Detect which cell encompasses the target text, then output its [X, Y] center coordinate. 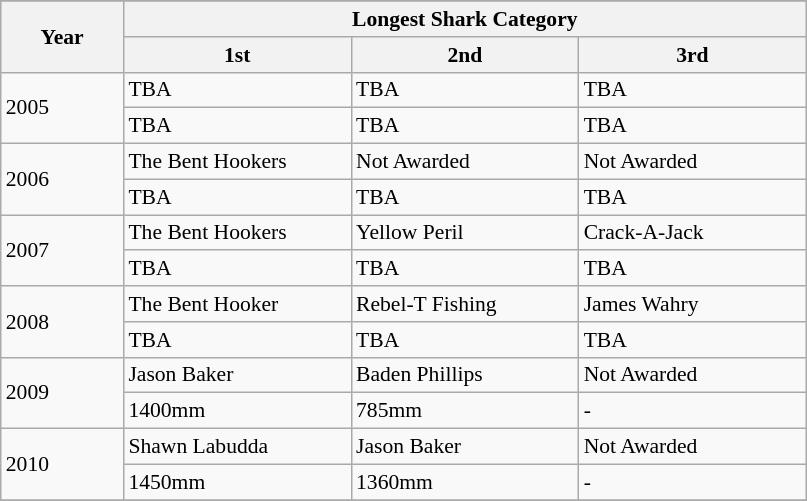
Longest Shark Category [464, 19]
2009 [62, 392]
2007 [62, 250]
1450mm [237, 482]
Shawn Labudda [237, 447]
2008 [62, 322]
1360mm [465, 482]
Baden Phillips [465, 375]
2005 [62, 108]
James Wahry [693, 304]
The Bent Hooker [237, 304]
3rd [693, 55]
1st [237, 55]
2006 [62, 180]
2010 [62, 464]
Rebel-T Fishing [465, 304]
Crack-A-Jack [693, 233]
Year [62, 36]
785mm [465, 411]
1400mm [237, 411]
2nd [465, 55]
Yellow Peril [465, 233]
